Capture the cell that displays the provided text and extract its [x, y] central coordinate. 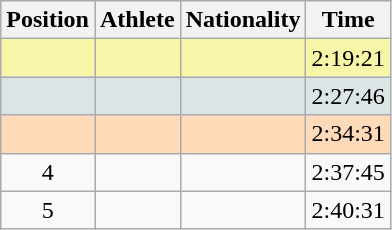
2:40:31 [348, 210]
Nationality [243, 20]
2:34:31 [348, 134]
5 [48, 210]
2:19:21 [348, 58]
2:37:45 [348, 172]
Position [48, 20]
Time [348, 20]
Athlete [137, 20]
4 [48, 172]
2:27:46 [348, 96]
